Identify which cell holds the provided text, then report its (x, y) central coordinate. 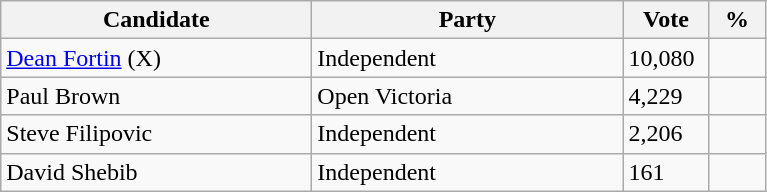
Party (468, 20)
4,229 (666, 96)
Paul Brown (156, 96)
161 (666, 172)
Open Victoria (468, 96)
% (737, 20)
Vote (666, 20)
Candidate (156, 20)
David Shebib (156, 172)
Steve Filipovic (156, 134)
2,206 (666, 134)
Dean Fortin (X) (156, 58)
10,080 (666, 58)
